From the cell containing the given text, extract its center point as (x, y) coordinate. 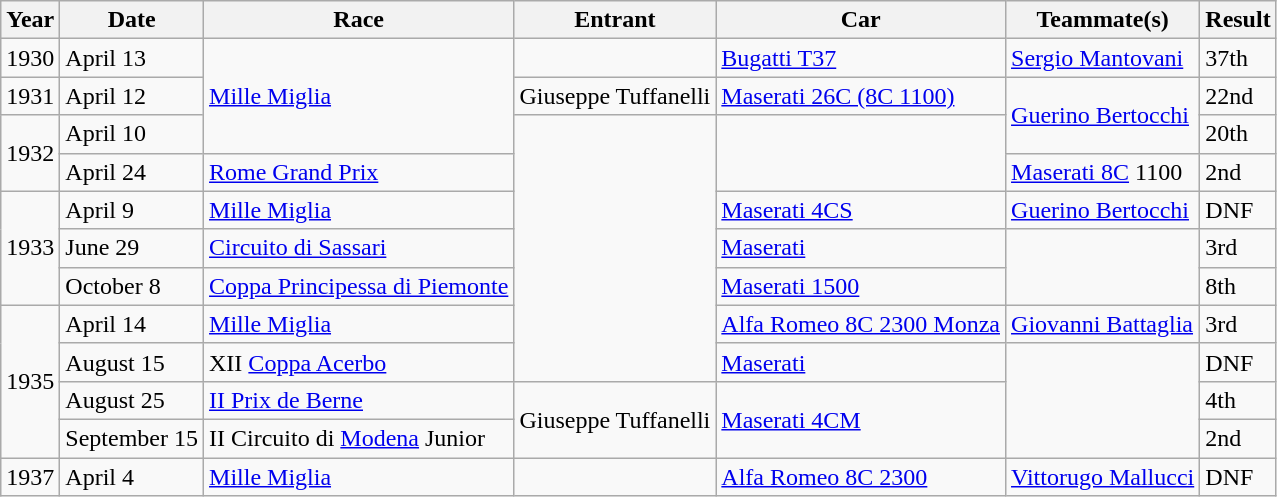
Date (132, 20)
Teammate(s) (1103, 20)
22nd (1238, 96)
October 8 (132, 286)
Maserati 8C 1100 (1103, 172)
April 14 (132, 324)
Alfa Romeo 8C 2300 (861, 477)
Alfa Romeo 8C 2300 Monza (861, 324)
1930 (30, 58)
20th (1238, 134)
Entrant (615, 20)
II Circuito di Modena Junior (359, 438)
8th (1238, 286)
April 4 (132, 477)
Car (861, 20)
August 15 (132, 362)
Circuito di Sassari (359, 248)
Race (359, 20)
1931 (30, 96)
Year (30, 20)
Maserati 4CM (861, 419)
April 13 (132, 58)
August 25 (132, 400)
April 24 (132, 172)
Maserati 4CS (861, 210)
April 12 (132, 96)
Sergio Mantovani (1103, 58)
June 29 (132, 248)
XII Coppa Acerbo (359, 362)
September 15 (132, 438)
Vittorugo Mallucci (1103, 477)
Giovanni Battaglia (1103, 324)
II Prix de Berne (359, 400)
Result (1238, 20)
1933 (30, 248)
1932 (30, 153)
April 9 (132, 210)
Coppa Principessa di Piemonte (359, 286)
4th (1238, 400)
Bugatti T37 (861, 58)
April 10 (132, 134)
Maserati 1500 (861, 286)
1937 (30, 477)
Rome Grand Prix (359, 172)
Maserati 26C (8C 1100) (861, 96)
37th (1238, 58)
1935 (30, 381)
